Pinpoint the cell where the given text exists, returning its (X, Y) midpoint coordinate. 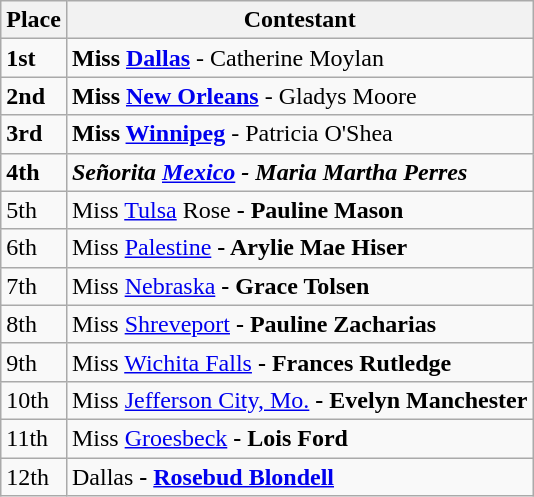
Miss Palestine - Arylie Mae Hiser (299, 248)
Place (34, 20)
9th (34, 362)
6th (34, 248)
Miss Jefferson City, Mo. - Evelyn Manchester (299, 400)
Dallas - Rosebud Blondell (299, 477)
11th (34, 438)
8th (34, 324)
Señorita Mexico - Maria Martha Perres (299, 172)
Miss Dallas - Catherine Moylan (299, 58)
Miss Winnipeg - Patricia O'Shea (299, 134)
4th (34, 172)
Miss Shreveport - Pauline Zacharias (299, 324)
1st (34, 58)
12th (34, 477)
Miss Nebraska - Grace Tolsen (299, 286)
Miss Wichita Falls - Frances Rutledge (299, 362)
Miss Tulsa Rose - Pauline Mason (299, 210)
5th (34, 210)
2nd (34, 96)
Contestant (299, 20)
Miss New Orleans - Gladys Moore (299, 96)
10th (34, 400)
7th (34, 286)
3rd (34, 134)
Miss Groesbeck - Lois Ford (299, 438)
